Pinpoint the cell where the given text exists, returning its (X, Y) midpoint coordinate. 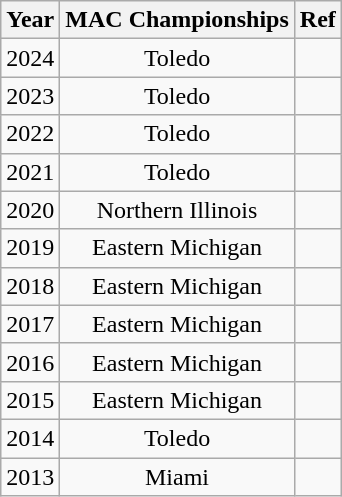
2020 (30, 210)
2019 (30, 248)
Year (30, 20)
2023 (30, 96)
2013 (30, 477)
2018 (30, 286)
2022 (30, 134)
2021 (30, 172)
2014 (30, 438)
2016 (30, 362)
Northern Illinois (177, 210)
2015 (30, 400)
Miami (177, 477)
2017 (30, 324)
2024 (30, 58)
MAC Championships (177, 20)
Ref (318, 20)
